Extract the (x, y) coordinate from the center of the cell holding the provided text.  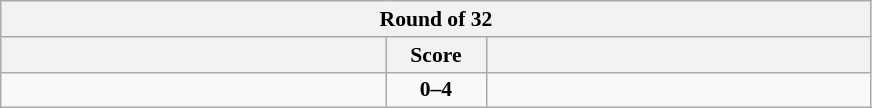
Round of 32 (436, 19)
0–4 (436, 90)
Score (436, 55)
